Scan for the cell matching the given text and deliver its (X, Y) coordinate at center. 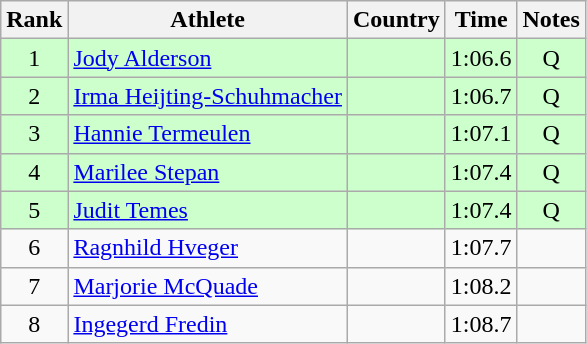
Country (396, 20)
1:08.7 (481, 324)
1:08.2 (481, 286)
Marilee Stepan (208, 172)
Notes (551, 20)
4 (34, 172)
8 (34, 324)
Marjorie McQuade (208, 286)
5 (34, 210)
1:06.6 (481, 58)
2 (34, 96)
Irma Heijting-Schuhmacher (208, 96)
6 (34, 248)
Jody Alderson (208, 58)
Ragnhild Hveger (208, 248)
1:06.7 (481, 96)
Hannie Termeulen (208, 134)
7 (34, 286)
Judit Temes (208, 210)
1:07.1 (481, 134)
Athlete (208, 20)
1 (34, 58)
1:07.7 (481, 248)
Time (481, 20)
3 (34, 134)
Ingegerd Fredin (208, 324)
Rank (34, 20)
